Find where the given text appears and provide that cell's center as [x, y] coordinate. 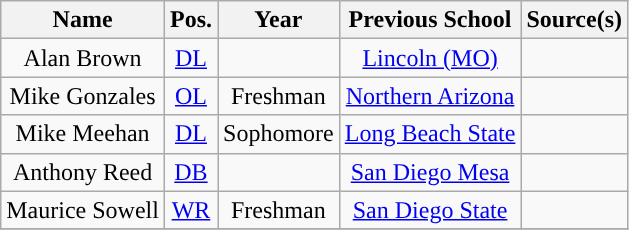
Northern Arizona [430, 96]
DB [190, 172]
Name [83, 20]
Source(s) [574, 20]
Year [279, 20]
Sophomore [279, 134]
Long Beach State [430, 134]
Previous School [430, 20]
Pos. [190, 20]
WR [190, 210]
Anthony Reed [83, 172]
OL [190, 96]
Maurice Sowell [83, 210]
Alan Brown [83, 58]
San Diego Mesa [430, 172]
San Diego State [430, 210]
Lincoln (MO) [430, 58]
Mike Meehan [83, 134]
Mike Gonzales [83, 96]
